Return [X, Y] of the center of cell containing provided text 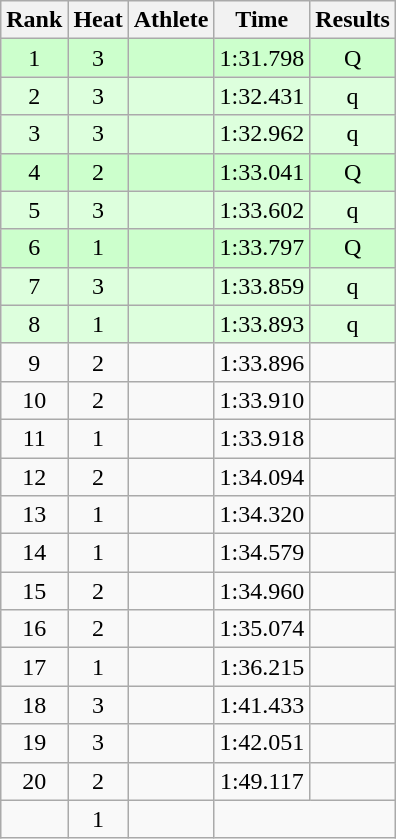
1:32.431 [262, 96]
13 [34, 515]
19 [34, 743]
1:33.910 [262, 400]
16 [34, 629]
1:33.602 [262, 210]
1:31.798 [262, 58]
1:33.859 [262, 286]
Results [353, 20]
1:32.962 [262, 134]
4 [34, 172]
1:34.579 [262, 553]
1:34.960 [262, 591]
Rank [34, 20]
17 [34, 667]
1:34.094 [262, 477]
1:33.893 [262, 324]
1:42.051 [262, 743]
10 [34, 400]
14 [34, 553]
Athlete [171, 20]
1:36.215 [262, 667]
1:49.117 [262, 781]
1:41.433 [262, 705]
5 [34, 210]
20 [34, 781]
1:33.896 [262, 362]
Heat [98, 20]
1:33.797 [262, 248]
11 [34, 438]
12 [34, 477]
Time [262, 20]
9 [34, 362]
6 [34, 248]
8 [34, 324]
15 [34, 591]
1:33.041 [262, 172]
1:35.074 [262, 629]
1:34.320 [262, 515]
7 [34, 286]
18 [34, 705]
1:33.918 [262, 438]
